Detect which cell encompasses the target text, then output its (x, y) center coordinate. 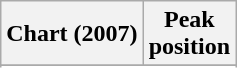
Chart (2007) (72, 34)
Peakposition (189, 34)
